Capture the cell that displays the provided text and extract its (X, Y) central coordinate. 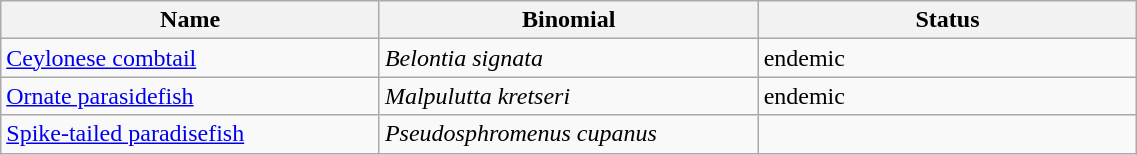
Belontia signata (568, 58)
Spike-tailed paradisefish (190, 134)
Malpulutta kretseri (568, 96)
Ornate parasidefish (190, 96)
Pseudosphromenus cupanus (568, 134)
Name (190, 20)
Binomial (568, 20)
Status (948, 20)
Ceylonese combtail (190, 58)
